Return [X, Y] of the center of cell containing provided text 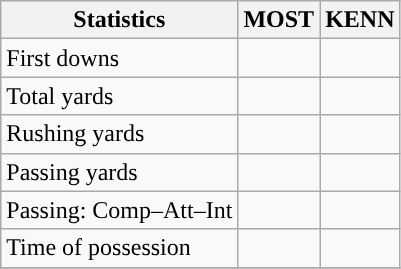
Total yards [120, 96]
Passing: Comp–Att–Int [120, 210]
Statistics [120, 20]
MOST [279, 20]
KENN [360, 20]
Time of possession [120, 248]
First downs [120, 58]
Passing yards [120, 172]
Rushing yards [120, 134]
